Locate the cell with the specified text and output its [X, Y] center coordinate. 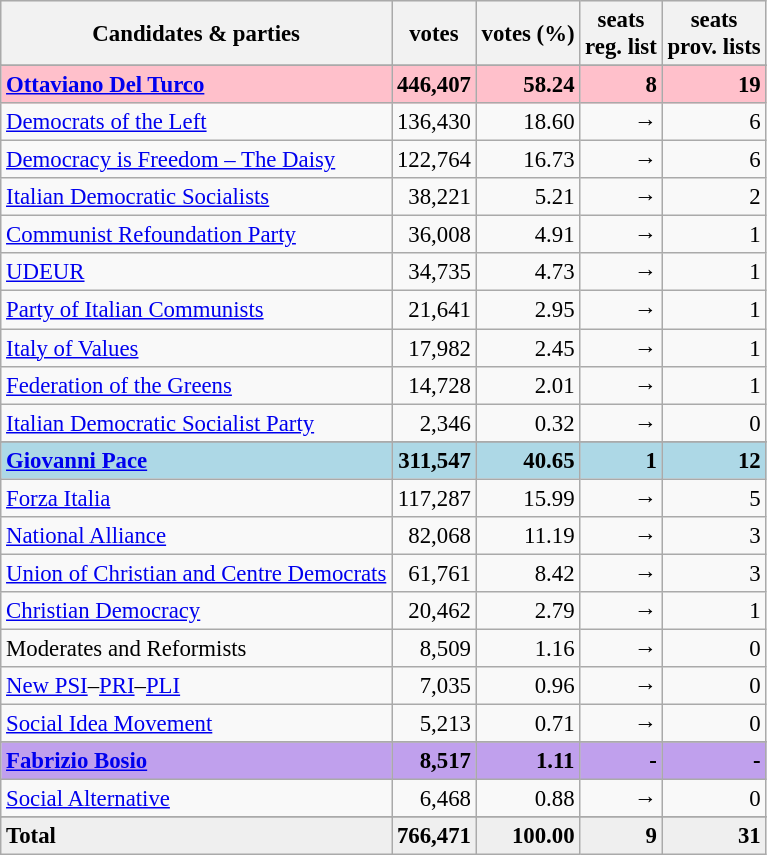
0.96 [528, 686]
2 [714, 197]
100.00 [528, 836]
2.01 [528, 385]
17,982 [434, 348]
Social Alternative [196, 799]
Federation of the Greens [196, 385]
4.91 [528, 235]
Democrats of the Left [196, 122]
40.65 [528, 460]
0.32 [528, 423]
seatsreg. list [621, 34]
2.95 [528, 310]
votes [434, 34]
8.42 [528, 573]
36,008 [434, 235]
Union of Christian and Centre Democrats [196, 573]
61,761 [434, 573]
Candidates & parties [196, 34]
Christian Democracy [196, 611]
New PSI–PRI–PLI [196, 686]
National Alliance [196, 536]
2,346 [434, 423]
122,764 [434, 160]
Social Idea Movement [196, 724]
5,213 [434, 724]
Moderates and Reformists [196, 648]
12 [714, 460]
18.60 [528, 122]
2.79 [528, 611]
Italian Democratic Socialist Party [196, 423]
117,287 [434, 498]
20,462 [434, 611]
8,509 [434, 648]
1.16 [528, 648]
21,641 [434, 310]
1.11 [528, 761]
UDEUR [196, 273]
seatsprov. lists [714, 34]
31 [714, 836]
votes (%) [528, 34]
0.71 [528, 724]
14,728 [434, 385]
4.73 [528, 273]
5.21 [528, 197]
Ottaviano Del Turco [196, 85]
Italy of Values [196, 348]
136,430 [434, 122]
5 [714, 498]
2.45 [528, 348]
0.88 [528, 799]
34,735 [434, 273]
Fabrizio Bosio [196, 761]
Italian Democratic Socialists [196, 197]
19 [714, 85]
58.24 [528, 85]
16.73 [528, 160]
82,068 [434, 536]
9 [621, 836]
Communist Refoundation Party [196, 235]
Democracy is Freedom – The Daisy [196, 160]
766,471 [434, 836]
Forza Italia [196, 498]
6,468 [434, 799]
38,221 [434, 197]
8 [621, 85]
8,517 [434, 761]
7,035 [434, 686]
Giovanni Pace [196, 460]
15.99 [528, 498]
311,547 [434, 460]
Total [196, 836]
446,407 [434, 85]
Party of Italian Communists [196, 310]
11.19 [528, 536]
